Return the [x, y] coordinate for the center point of the cell that contains the specified text.  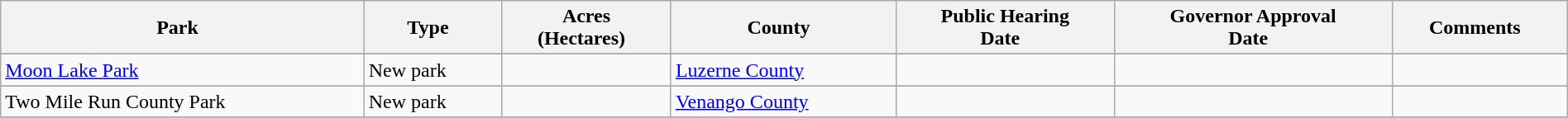
Luzerne County [783, 70]
Public Hearing Date [1005, 28]
Type [433, 28]
Park [182, 28]
Comments [1480, 28]
County [783, 28]
Acres (Hectares) [587, 28]
Two Mile Run County Park [182, 101]
Moon Lake Park [182, 70]
Venango County [783, 101]
Governor Approval Date [1253, 28]
